Search for the cell housing the specified text and yield its (X, Y) center coordinate. 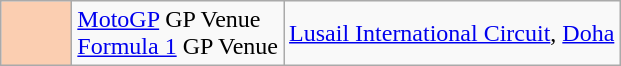
Lusail International Circuit, Doha (452, 34)
MotoGP GP VenueFormula 1 GP Venue (178, 34)
